Pinpoint the cell where the given text exists, returning its (X, Y) midpoint coordinate. 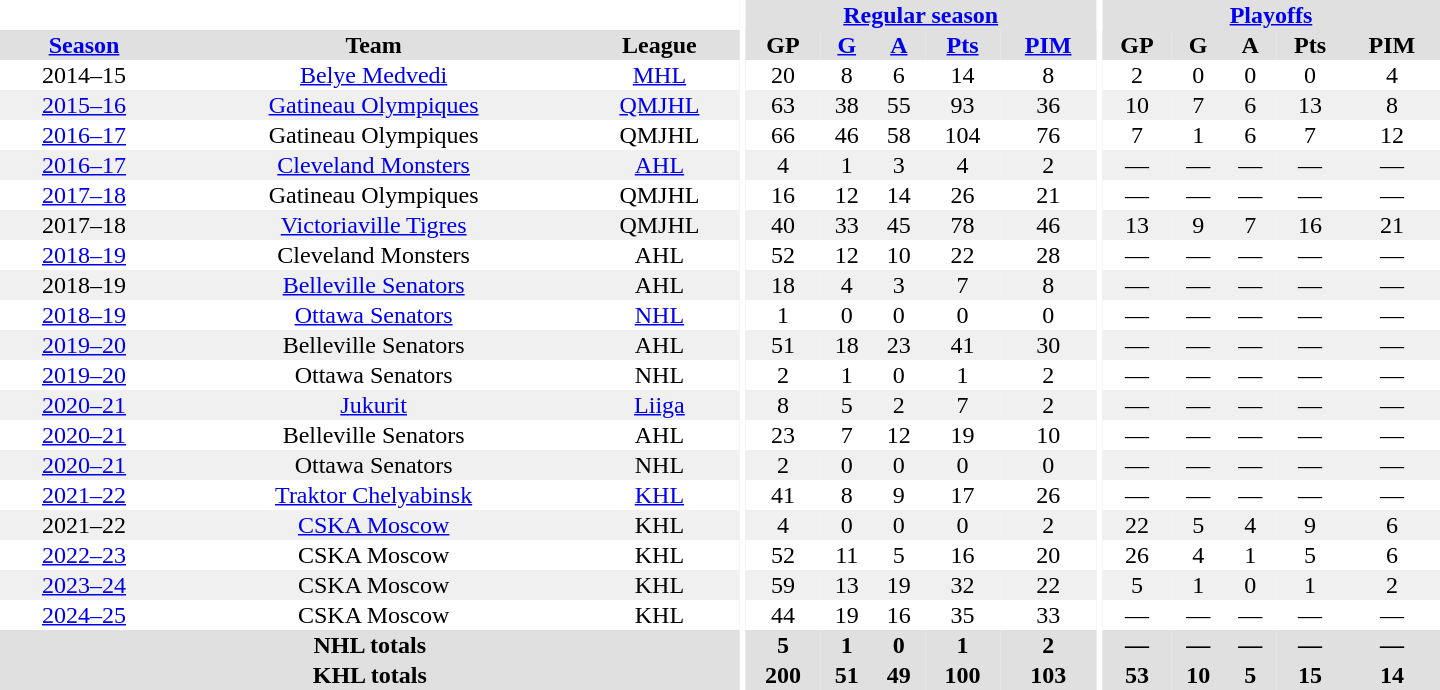
103 (1048, 675)
104 (962, 135)
100 (962, 675)
League (659, 45)
17 (962, 495)
MHL (659, 75)
2014–15 (84, 75)
58 (899, 135)
Season (84, 45)
Liiga (659, 405)
93 (962, 105)
28 (1048, 255)
36 (1048, 105)
45 (899, 225)
35 (962, 615)
78 (962, 225)
30 (1048, 345)
Regular season (920, 15)
55 (899, 105)
2015–16 (84, 105)
NHL totals (370, 645)
2023–24 (84, 585)
49 (899, 675)
Belye Medvedi (374, 75)
2022–23 (84, 555)
59 (782, 585)
32 (962, 585)
200 (782, 675)
76 (1048, 135)
2024–25 (84, 615)
63 (782, 105)
44 (782, 615)
11 (847, 555)
38 (847, 105)
KHL totals (370, 675)
Playoffs (1271, 15)
15 (1310, 675)
66 (782, 135)
Jukurit (374, 405)
Traktor Chelyabinsk (374, 495)
53 (1137, 675)
40 (782, 225)
Team (374, 45)
Victoriaville Tigres (374, 225)
